Scan for the cell matching the given text and deliver its [X, Y] coordinate at center. 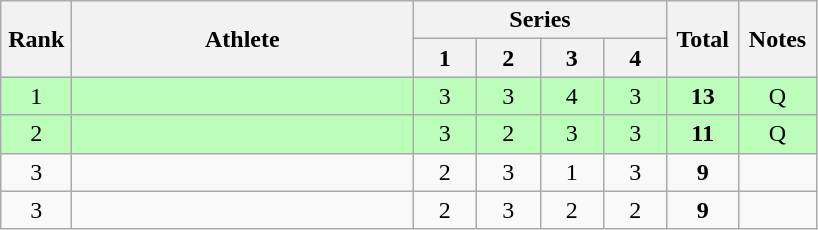
13 [702, 96]
Rank [36, 39]
Series [540, 20]
11 [702, 134]
Total [702, 39]
Notes [778, 39]
Athlete [242, 39]
